Determine the [X, Y] coordinate at the center of the cell enclosing the given text.  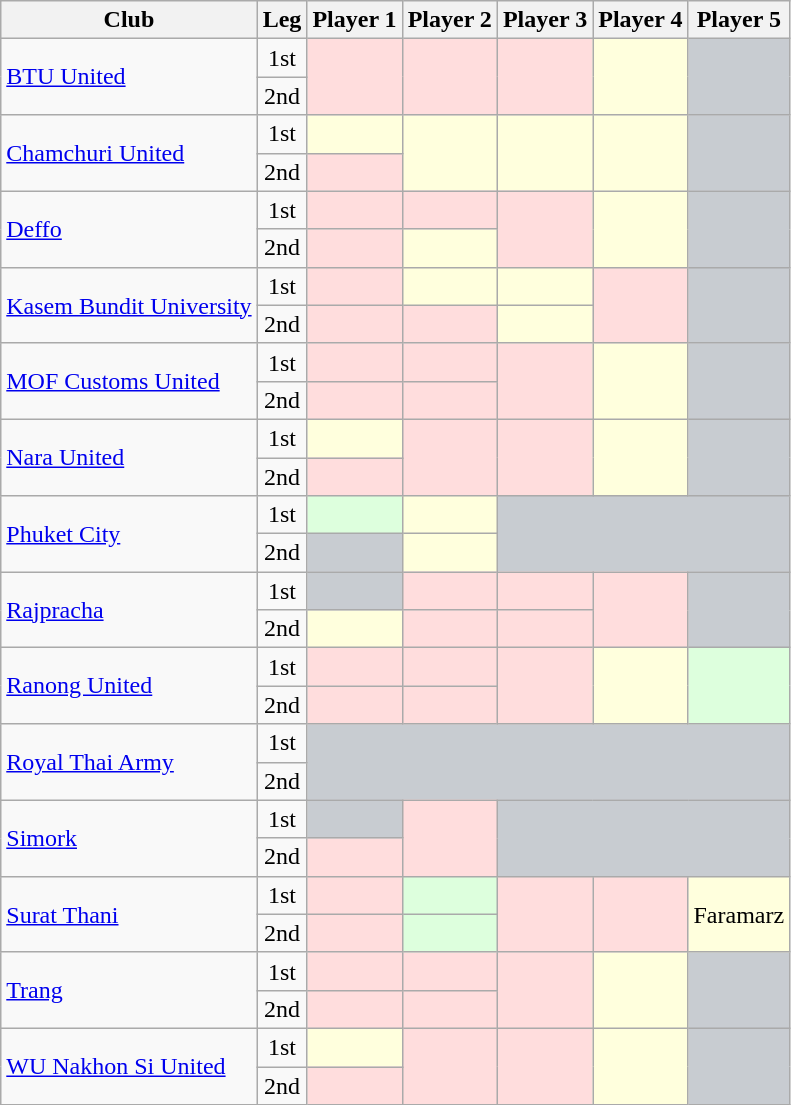
WU Nakhon Si United [129, 1066]
Rajpracha [129, 610]
Player 3 [544, 20]
Faramarz [739, 914]
Royal Thai Army [129, 762]
Club [129, 20]
BTU United [129, 77]
Player 2 [450, 20]
Phuket City [129, 534]
Player 5 [739, 20]
Deffo [129, 229]
Chamchuri United [129, 153]
Nara United [129, 457]
Player 4 [640, 20]
Trang [129, 990]
Surat Thani [129, 914]
MOF Customs United [129, 381]
Kasem Bundit University [129, 305]
Leg [282, 20]
Player 1 [354, 20]
Simork [129, 838]
Ranong United [129, 686]
